Pinpoint the cell where the given text exists, returning its (X, Y) midpoint coordinate. 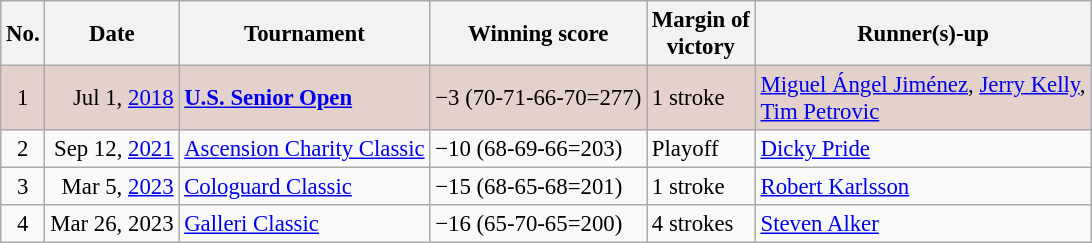
Miguel Ángel Jiménez, Jerry Kelly, Tim Petrovic (923, 98)
−3 (70-71-66-70=277) (538, 98)
Steven Alker (923, 224)
Sep 12, 2021 (112, 149)
4 (23, 224)
2 (23, 149)
Jul 1, 2018 (112, 98)
−10 (68-69-66=203) (538, 149)
Ascension Charity Classic (304, 149)
3 (23, 187)
Playoff (702, 149)
Galleri Classic (304, 224)
Date (112, 34)
−16 (65-70-65=200) (538, 224)
Margin ofvictory (702, 34)
4 strokes (702, 224)
Dicky Pride (923, 149)
Tournament (304, 34)
Mar 5, 2023 (112, 187)
U.S. Senior Open (304, 98)
Mar 26, 2023 (112, 224)
−15 (68-65-68=201) (538, 187)
No. (23, 34)
Robert Karlsson (923, 187)
1 (23, 98)
Cologuard Classic (304, 187)
Runner(s)-up (923, 34)
Winning score (538, 34)
